For the text-containing cell, return its midpoint in (x, y) coordinate format. 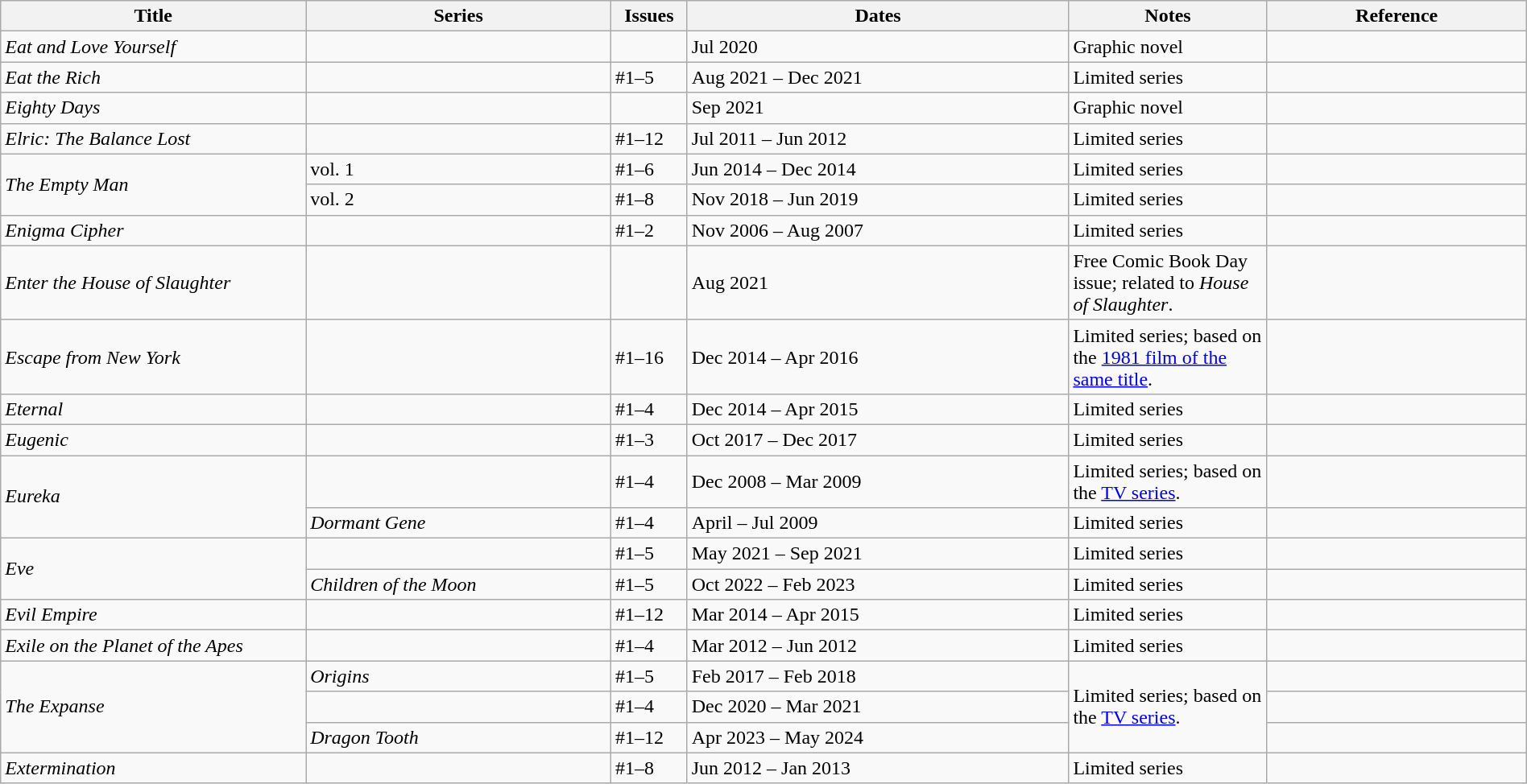
Series (459, 16)
Enigma Cipher (153, 230)
Jun 2014 – Dec 2014 (878, 169)
Extermination (153, 768)
Dec 2014 – Apr 2016 (878, 357)
May 2021 – Sep 2021 (878, 554)
Jul 2011 – Jun 2012 (878, 138)
Jul 2020 (878, 47)
Jun 2012 – Jan 2013 (878, 768)
Nov 2006 – Aug 2007 (878, 230)
Reference (1397, 16)
Title (153, 16)
Notes (1168, 16)
Escape from New York (153, 357)
The Expanse (153, 707)
vol. 2 (459, 200)
Eat the Rich (153, 77)
#1–2 (649, 230)
Eugenic (153, 439)
#1–3 (649, 439)
The Empty Man (153, 184)
Eve (153, 569)
Oct 2022 – Feb 2023 (878, 584)
Mar 2014 – Apr 2015 (878, 615)
Issues (649, 16)
Oct 2017 – Dec 2017 (878, 439)
Dates (878, 16)
Apr 2023 – May 2024 (878, 737)
#1–6 (649, 169)
Sep 2021 (878, 108)
Children of the Moon (459, 584)
Enter the House of Slaughter (153, 283)
Free Comic Book Day issue; related to House of Slaughter. (1168, 283)
Exile on the Planet of the Apes (153, 646)
Feb 2017 – Feb 2018 (878, 676)
Limited series; based on the 1981 film of the same title. (1168, 357)
Aug 2021 – Dec 2021 (878, 77)
April – Jul 2009 (878, 523)
Origins (459, 676)
Dec 2008 – Mar 2009 (878, 481)
vol. 1 (459, 169)
Dormant Gene (459, 523)
Aug 2021 (878, 283)
Dec 2014 – Apr 2015 (878, 409)
Eighty Days (153, 108)
Eternal (153, 409)
Nov 2018 – Jun 2019 (878, 200)
Eat and Love Yourself (153, 47)
Elric: The Balance Lost (153, 138)
Mar 2012 – Jun 2012 (878, 646)
Dragon Tooth (459, 737)
#1–16 (649, 357)
Dec 2020 – Mar 2021 (878, 707)
Evil Empire (153, 615)
Eureka (153, 497)
